Detect which cell encompasses the target text, then output its (x, y) center coordinate. 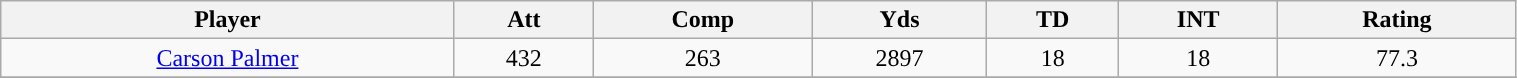
INT (1198, 20)
TD (1053, 20)
Player (228, 20)
Rating (1397, 20)
263 (703, 58)
77.3 (1397, 58)
Att (524, 20)
Yds (900, 20)
432 (524, 58)
Comp (703, 20)
Carson Palmer (228, 58)
2897 (900, 58)
